Scan for the cell matching the given text and deliver its (x, y) coordinate at center. 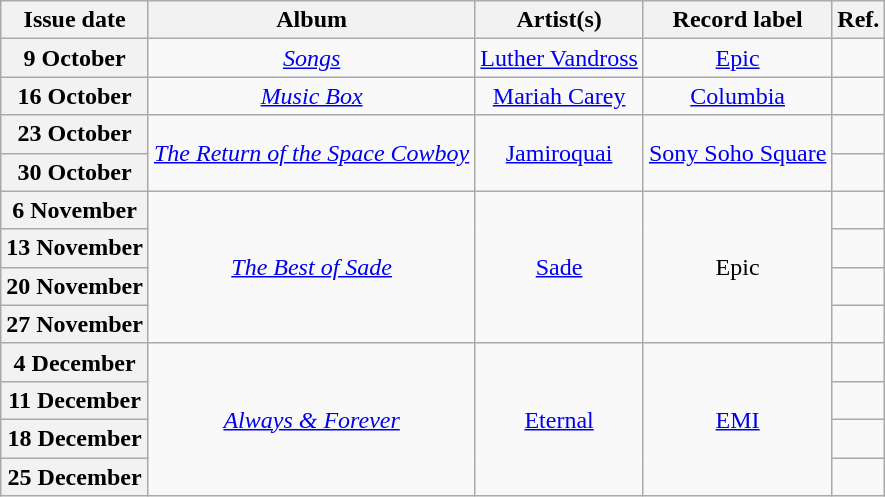
The Return of the Space Cowboy (311, 153)
Always & Forever (311, 419)
4 December (75, 362)
The Best of Sade (311, 267)
Sony Soho Square (737, 153)
30 October (75, 172)
25 December (75, 477)
11 December (75, 400)
23 October (75, 134)
Mariah Carey (560, 96)
Columbia (737, 96)
27 November (75, 324)
20 November (75, 286)
Songs (311, 58)
Issue date (75, 20)
Music Box (311, 96)
6 November (75, 210)
18 December (75, 438)
Sade (560, 267)
9 October (75, 58)
Artist(s) (560, 20)
Luther Vandross (560, 58)
16 October (75, 96)
Album (311, 20)
Ref. (858, 20)
Jamiroquai (560, 153)
Record label (737, 20)
Eternal (560, 419)
EMI (737, 419)
13 November (75, 248)
